From the cell containing the given text, extract its center point as (X, Y) coordinate. 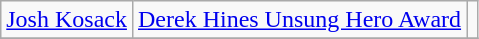
Josh Kosack (67, 20)
Derek Hines Unsung Hero Award (299, 20)
